Extract the [X, Y] coordinate from the center of the cell holding the provided text.  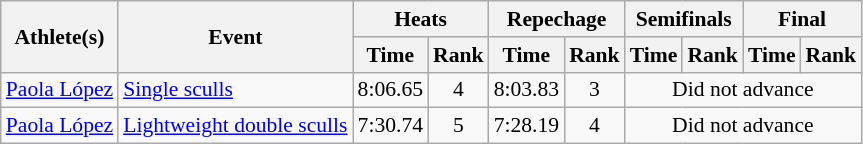
3 [594, 90]
Athlete(s) [60, 36]
8:03.83 [526, 90]
Single sculls [235, 90]
Heats [421, 19]
Repechage [557, 19]
7:28.19 [526, 126]
Final [802, 19]
Event [235, 36]
5 [458, 126]
Lightweight double sculls [235, 126]
8:06.65 [390, 90]
Semifinals [684, 19]
7:30.74 [390, 126]
